Extract the (X, Y) coordinate from the center of the cell holding the provided text.  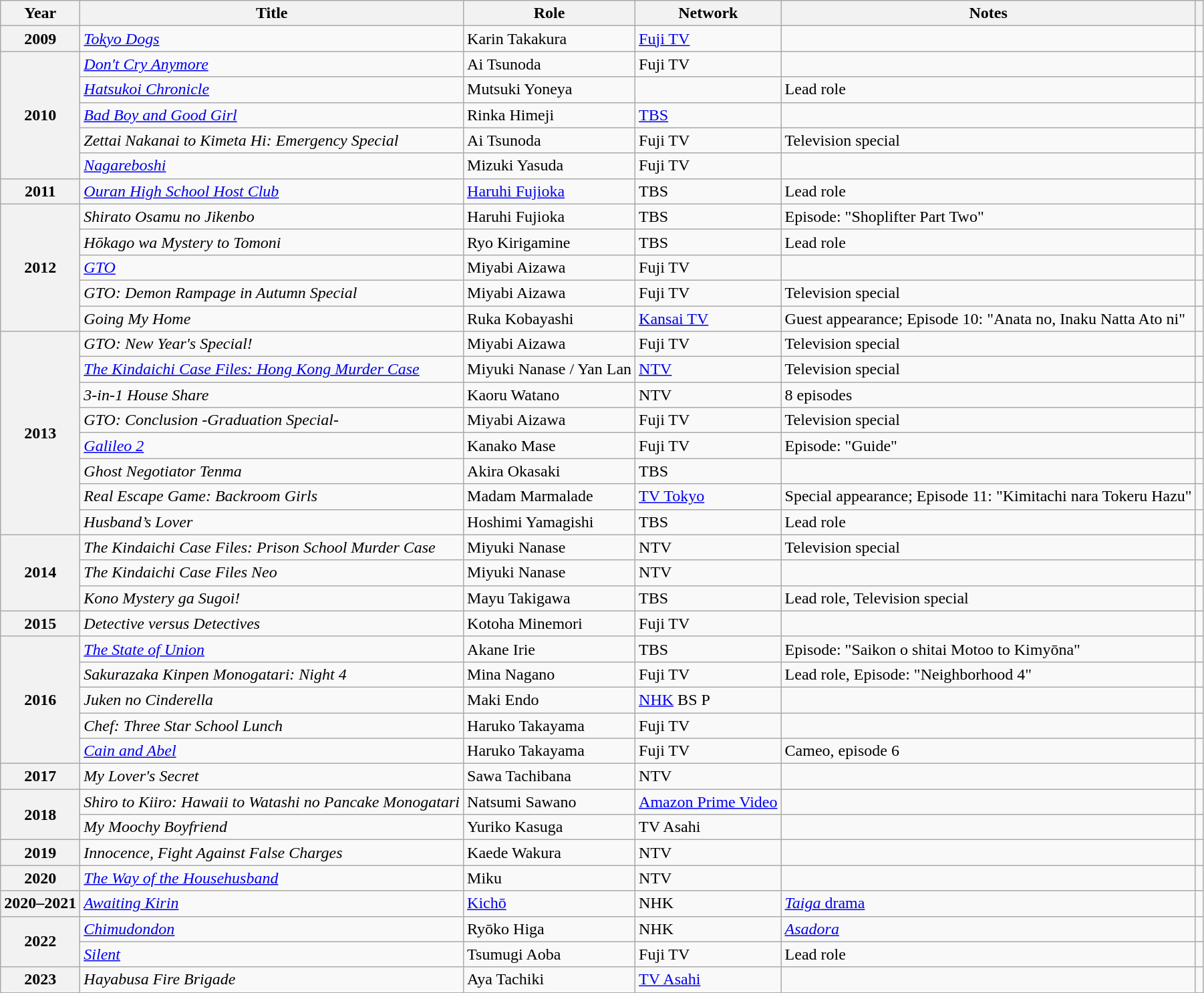
Innocence, Fight Against False Charges (272, 853)
Kaoru Watano (549, 395)
TV Tokyo (708, 497)
Ghost Negotiator Tenma (272, 471)
The Kindaichi Case Files: Prison School Murder Case (272, 547)
GTO: Demon Rampage in Autumn Special (272, 293)
Kaede Wakura (549, 853)
NHK BS P (708, 700)
Hōkago wa Mystery to Tomoni (272, 242)
Tokyo Dogs (272, 39)
Juken no Cinderella (272, 700)
Notes (988, 13)
Miku (549, 878)
Husband’s Lover (272, 522)
Hayabusa Fire Brigade (272, 980)
The Way of the Househusband (272, 878)
Zettai Nakanai to Kimeta Hi: Emergency Special (272, 140)
Kotoha Minemori (549, 623)
2023 (40, 980)
GTO (272, 267)
8 episodes (988, 395)
2020–2021 (40, 903)
2010 (40, 115)
Miyuki Nanase / Yan Lan (549, 370)
My Lover's Secret (272, 776)
2022 (40, 942)
2019 (40, 853)
Yuriko Kasuga (549, 827)
Tsumugi Aoba (549, 954)
Kono Mystery ga Sugoi! (272, 598)
The State of Union (272, 649)
2009 (40, 39)
Lead role, Episode: "Neighborhood 4" (988, 674)
Going My Home (272, 319)
Kichō (549, 903)
Episode: "Guide" (988, 446)
GTO: New Year's Special! (272, 344)
Chimudondon (272, 929)
Hatsukoi Chronicle (272, 90)
Guest appearance; Episode 10: "Anata no, Inaku Natta Ato ni" (988, 319)
Galileo 2 (272, 446)
Don't Cry Anymore (272, 64)
Title (272, 13)
The Kindaichi Case Files: Hong Kong Murder Case (272, 370)
Ruka Kobayashi (549, 319)
2015 (40, 623)
Special appearance; Episode 11: "Kimitachi nara Tokeru Hazu" (988, 497)
GTO: Conclusion -Graduation Special- (272, 420)
Role (549, 13)
Aya Tachiki (549, 980)
Akane Irie (549, 649)
2011 (40, 191)
Cain and Abel (272, 751)
Kanako Mase (549, 446)
Nagareboshi (272, 166)
3-in-1 House Share (272, 395)
Cameo, episode 6 (988, 751)
Episode: "Shoplifter Part Two" (988, 217)
Amazon Prime Video (708, 802)
Mina Nagano (549, 674)
2020 (40, 878)
Natsumi Sawano (549, 802)
Madam Marmalade (549, 497)
Ryōko Higa (549, 929)
Ouran High School Host Club (272, 191)
Detective versus Detectives (272, 623)
Hoshimi Yamagishi (549, 522)
Sakurazaka Kinpen Monogatari: Night 4 (272, 674)
Taiga drama (988, 903)
Mizuki Yasuda (549, 166)
My Moochy Boyfriend (272, 827)
Chef: Three Star School Lunch (272, 725)
Rinka Himeji (549, 115)
2013 (40, 433)
Network (708, 13)
Mutsuki Yoneya (549, 90)
Mayu Takigawa (549, 598)
2018 (40, 815)
Lead role, Television special (988, 598)
Awaiting Kirin (272, 903)
Ryo Kirigamine (549, 242)
Kansai TV (708, 319)
Shiro to Kiiro: Hawaii to Watashi no Pancake Monogatari (272, 802)
The Kindaichi Case Files Neo (272, 573)
2017 (40, 776)
Asadora (988, 929)
Karin Takakura (549, 39)
2016 (40, 700)
Bad Boy and Good Girl (272, 115)
2014 (40, 573)
Real Escape Game: Backroom Girls (272, 497)
Sawa Tachibana (549, 776)
Year (40, 13)
Episode: "Saikon o shitai Motoo to Kimyōna" (988, 649)
2012 (40, 267)
Silent (272, 954)
Shirato Osamu no Jikenbo (272, 217)
Akira Okasaki (549, 471)
Maki Endo (549, 700)
